Find where the given text appears and provide that cell's center as (x, y) coordinate. 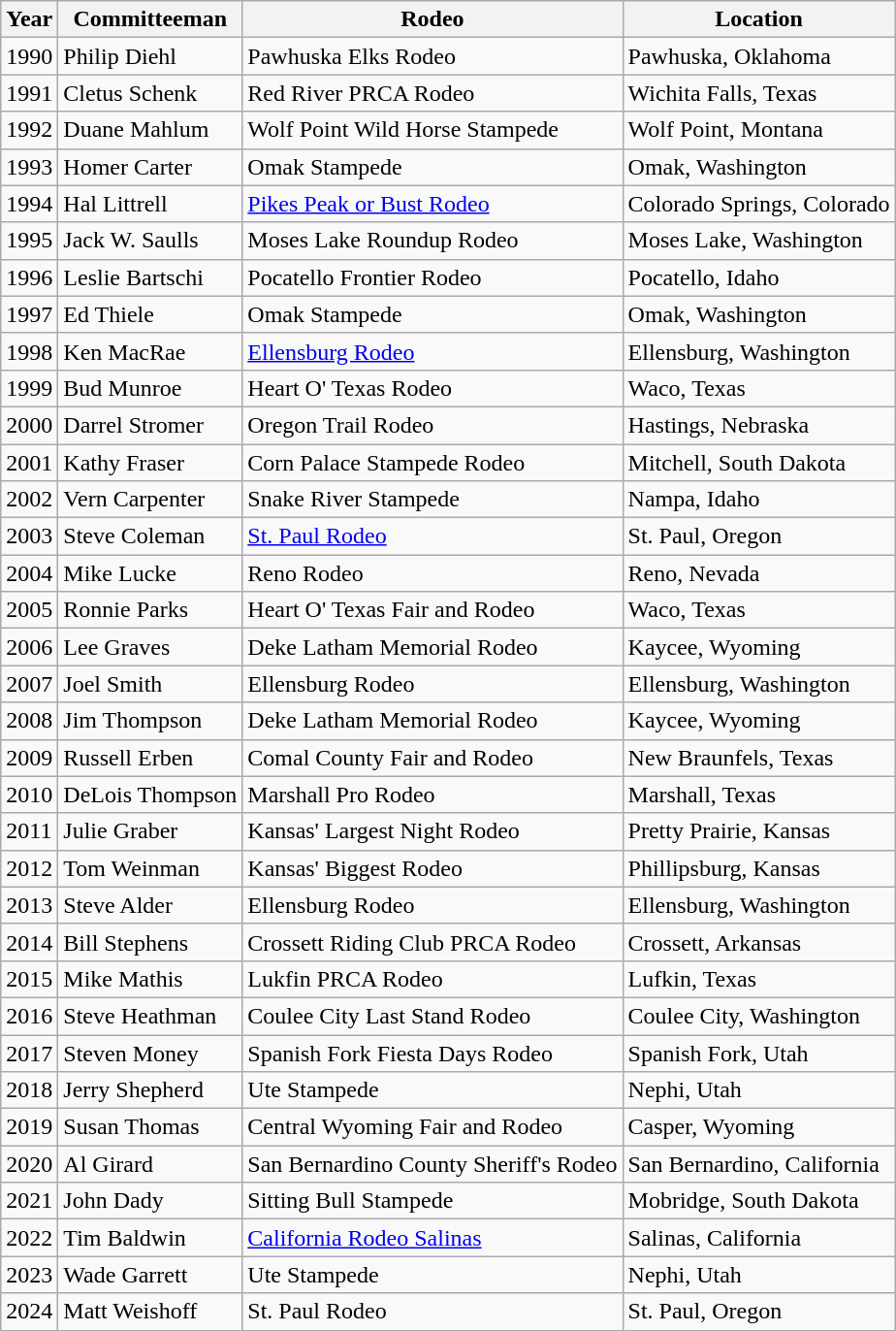
Steve Alder (150, 905)
2002 (29, 500)
2012 (29, 868)
Steven Money (150, 1053)
2013 (29, 905)
Location (758, 19)
Marshall, Texas (758, 795)
DeLois Thompson (150, 795)
Joel Smith (150, 684)
2022 (29, 1238)
Mike Lucke (150, 573)
Tim Baldwin (150, 1238)
California Rodeo Salinas (432, 1238)
Pocatello Frontier Rodeo (432, 277)
Casper, Wyoming (758, 1127)
Leslie Bartschi (150, 277)
Kansas' Largest Night Rodeo (432, 831)
1996 (29, 277)
Cletus Schenk (150, 93)
Red River PRCA Rodeo (432, 93)
1994 (29, 204)
Ken MacRae (150, 351)
Moses Lake Roundup Rodeo (432, 241)
Snake River Stampede (432, 500)
Bill Stephens (150, 942)
Russell Erben (150, 758)
Rodeo (432, 19)
Jim Thompson (150, 721)
1999 (29, 388)
Julie Graber (150, 831)
John Dady (150, 1201)
Bud Munroe (150, 388)
San Bernardino County Sheriff's Rodeo (432, 1164)
Lukfin PRCA Rodeo (432, 979)
Lufkin, Texas (758, 979)
Hal Littrell (150, 204)
Wolf Point, Montana (758, 130)
Heart O' Texas Rodeo (432, 388)
1991 (29, 93)
Committeeman (150, 19)
Kansas' Biggest Rodeo (432, 868)
Mike Mathis (150, 979)
Duane Mahlum (150, 130)
Comal County Fair and Rodeo (432, 758)
Vern Carpenter (150, 500)
Phillipsburg, Kansas (758, 868)
Crossett, Arkansas (758, 942)
Coulee City Last Stand Rodeo (432, 1016)
Al Girard (150, 1164)
1997 (29, 314)
2018 (29, 1090)
Pretty Prairie, Kansas (758, 831)
Mobridge, South Dakota (758, 1201)
Pawhuska, Oklahoma (758, 56)
2008 (29, 721)
2011 (29, 831)
Matt Weishoff (150, 1312)
2019 (29, 1127)
Spanish Fork, Utah (758, 1053)
2015 (29, 979)
Pikes Peak or Bust Rodeo (432, 204)
2016 (29, 1016)
Colorado Springs, Colorado (758, 204)
Pawhuska Elks Rodeo (432, 56)
2005 (29, 610)
Ed Thiele (150, 314)
Corn Palace Stampede Rodeo (432, 463)
2003 (29, 536)
Marshall Pro Rodeo (432, 795)
Crossett Riding Club PRCA Rodeo (432, 942)
2020 (29, 1164)
Moses Lake, Washington (758, 241)
2001 (29, 463)
Steve Heathman (150, 1016)
2010 (29, 795)
1990 (29, 56)
Wichita Falls, Texas (758, 93)
Oregon Trail Rodeo (432, 425)
1998 (29, 351)
2017 (29, 1053)
Jack W. Saulls (150, 241)
Kathy Fraser (150, 463)
Ronnie Parks (150, 610)
2007 (29, 684)
Lee Graves (150, 647)
Susan Thomas (150, 1127)
1995 (29, 241)
Tom Weinman (150, 868)
Steve Coleman (150, 536)
Spanish Fork Fiesta Days Rodeo (432, 1053)
Year (29, 19)
1992 (29, 130)
Central Wyoming Fair and Rodeo (432, 1127)
Salinas, California (758, 1238)
Hastings, Nebraska (758, 425)
Wolf Point Wild Horse Stampede (432, 130)
Reno Rodeo (432, 573)
2004 (29, 573)
Sitting Bull Stampede (432, 1201)
Mitchell, South Dakota (758, 463)
Wade Garrett (150, 1275)
2021 (29, 1201)
New Braunfels, Texas (758, 758)
Heart O' Texas Fair and Rodeo (432, 610)
1993 (29, 167)
Homer Carter (150, 167)
Pocatello, Idaho (758, 277)
Reno, Nevada (758, 573)
Philip Diehl (150, 56)
2014 (29, 942)
Darrel Stromer (150, 425)
Nampa, Idaho (758, 500)
2024 (29, 1312)
San Bernardino, California (758, 1164)
2023 (29, 1275)
2000 (29, 425)
2009 (29, 758)
Coulee City, Washington (758, 1016)
Jerry Shepherd (150, 1090)
2006 (29, 647)
